Pinpoint the cell where the given text exists, returning its (x, y) midpoint coordinate. 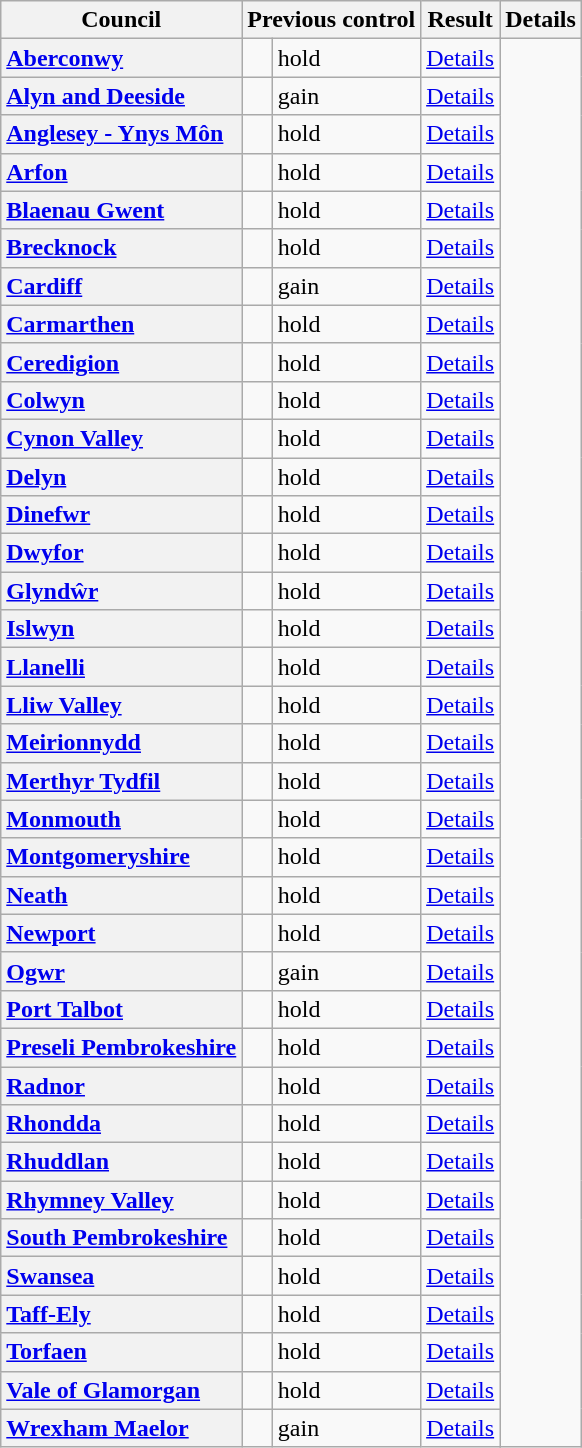
Colwyn (122, 400)
Dwyfor (122, 553)
Cardiff (122, 286)
Newport (122, 933)
South Pembrokeshire (122, 1238)
Llanelli (122, 667)
Council (122, 20)
Arfon (122, 172)
Dinefwr (122, 515)
Blaenau Gwent (122, 210)
Preseli Pembrokeshire (122, 1047)
Brecknock (122, 248)
Islwyn (122, 629)
Wrexham Maelor (122, 1428)
Merthyr Tydfil (122, 781)
Rhuddlan (122, 1162)
Carmarthen (122, 324)
Alyn and Deeside (122, 96)
Ceredigion (122, 362)
Monmouth (122, 819)
Port Talbot (122, 1009)
Aberconwy (122, 58)
Neath (122, 895)
Taff-Ely (122, 1314)
Swansea (122, 1276)
Previous control (332, 20)
Cynon Valley (122, 438)
Rhondda (122, 1124)
Radnor (122, 1085)
Result (460, 20)
Torfaen (122, 1352)
Glyndŵr (122, 591)
Montgomeryshire (122, 857)
Rhymney Valley (122, 1200)
Lliw Valley (122, 705)
Vale of Glamorgan (122, 1390)
Delyn (122, 477)
Meirionnydd (122, 743)
Ogwr (122, 971)
Anglesey - Ynys Môn (122, 134)
